Detect which cell encompasses the target text, then output its [X, Y] center coordinate. 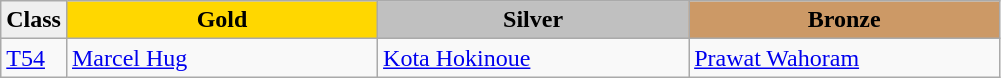
Bronze [844, 20]
Kota Hokinoue [534, 58]
Marcel Hug [222, 58]
Prawat Wahoram [844, 58]
T54 [34, 58]
Silver [534, 20]
Class [34, 20]
Gold [222, 20]
